Provide the [X, Y] coordinate of the cell's center where the given text is located.  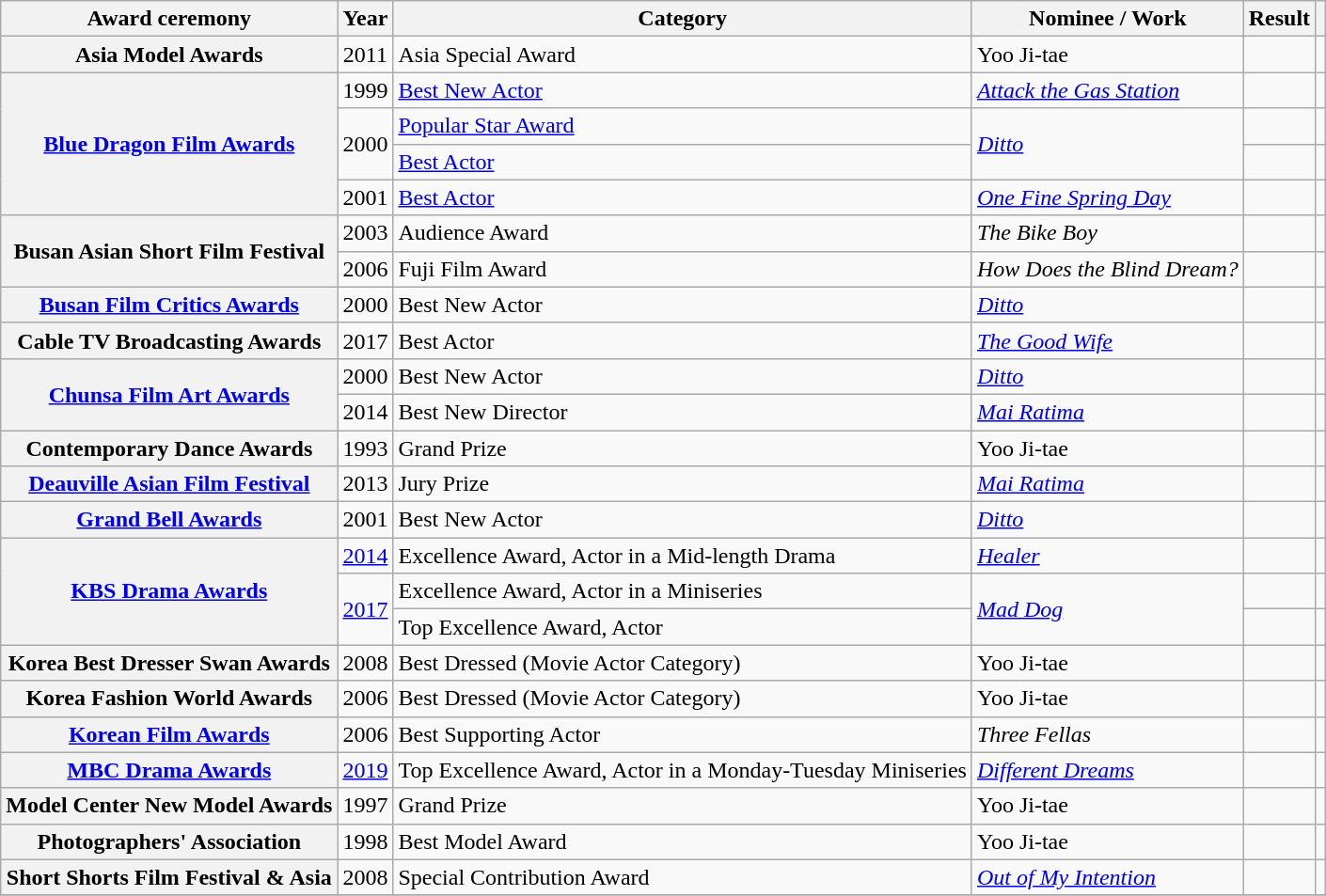
Special Contribution Award [683, 877]
Korea Fashion World Awards [169, 699]
1998 [365, 841]
Short Shorts Film Festival & Asia [169, 877]
Asia Special Award [683, 55]
Korean Film Awards [169, 734]
Popular Star Award [683, 126]
Grand Bell Awards [169, 520]
Different Dreams [1108, 770]
Blue Dragon Film Awards [169, 144]
Result [1279, 19]
2019 [365, 770]
1997 [365, 806]
MBC Drama Awards [169, 770]
Out of My Intention [1108, 877]
The Good Wife [1108, 340]
Best Supporting Actor [683, 734]
Model Center New Model Awards [169, 806]
Top Excellence Award, Actor in a Monday-Tuesday Miniseries [683, 770]
Top Excellence Award, Actor [683, 627]
Nominee / Work [1108, 19]
How Does the Blind Dream? [1108, 269]
Award ceremony [169, 19]
KBS Drama Awards [169, 591]
Best Model Award [683, 841]
The Bike Boy [1108, 233]
Attack the Gas Station [1108, 90]
Deauville Asian Film Festival [169, 484]
Three Fellas [1108, 734]
Jury Prize [683, 484]
1999 [365, 90]
2011 [365, 55]
Cable TV Broadcasting Awards [169, 340]
Year [365, 19]
Excellence Award, Actor in a Mid-length Drama [683, 556]
Category [683, 19]
Korea Best Dresser Swan Awards [169, 663]
Contemporary Dance Awards [169, 448]
Best New Director [683, 412]
Chunsa Film Art Awards [169, 394]
Healer [1108, 556]
2003 [365, 233]
Asia Model Awards [169, 55]
Audience Award [683, 233]
Busan Film Critics Awards [169, 305]
One Fine Spring Day [1108, 197]
Excellence Award, Actor in a Miniseries [683, 591]
Mad Dog [1108, 609]
Photographers' Association [169, 841]
Fuji Film Award [683, 269]
Busan Asian Short Film Festival [169, 251]
1993 [365, 448]
2013 [365, 484]
